Return the [X, Y] coordinate for the center point of the cell that contains the specified text.  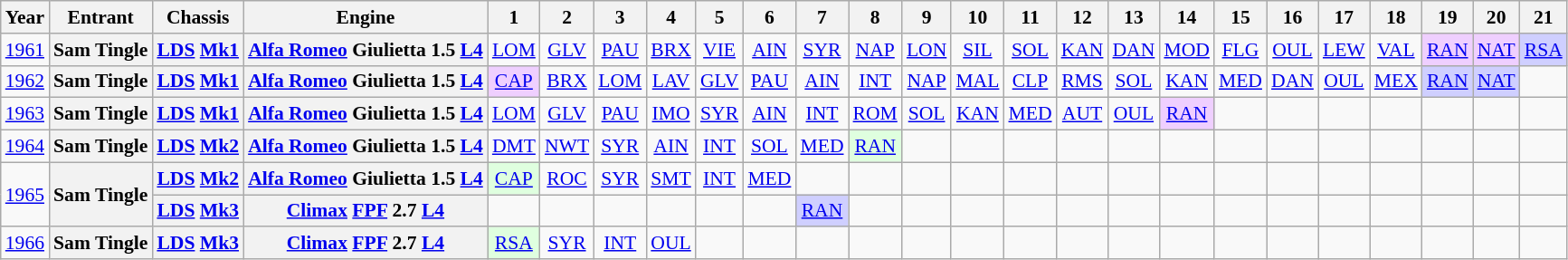
MAL [977, 82]
1966 [25, 244]
1965 [25, 194]
SIL [977, 50]
1962 [25, 82]
14 [1187, 17]
19 [1448, 17]
AUT [1082, 114]
Engine [366, 17]
1964 [25, 147]
10 [977, 17]
11 [1030, 17]
ROC [566, 178]
7 [822, 17]
17 [1345, 17]
Chassis [197, 17]
DMT [514, 147]
16 [1292, 17]
SMT [671, 178]
8 [876, 17]
3 [620, 17]
RMS [1082, 82]
CLP [1030, 82]
FLG [1240, 50]
LON [927, 50]
21 [1544, 17]
VIE [720, 50]
1 [514, 17]
NWT [566, 147]
MEX [1396, 82]
12 [1082, 17]
5 [720, 17]
4 [671, 17]
IMO [671, 114]
20 [1497, 17]
18 [1396, 17]
1961 [25, 50]
1963 [25, 114]
MOD [1187, 50]
LEW [1345, 50]
9 [927, 17]
VAL [1396, 50]
Year [25, 17]
2 [566, 17]
ROM [876, 114]
13 [1133, 17]
LAV [671, 82]
6 [769, 17]
Entrant [100, 17]
15 [1240, 17]
